Scan for the cell matching the given text and deliver its (x, y) coordinate at center. 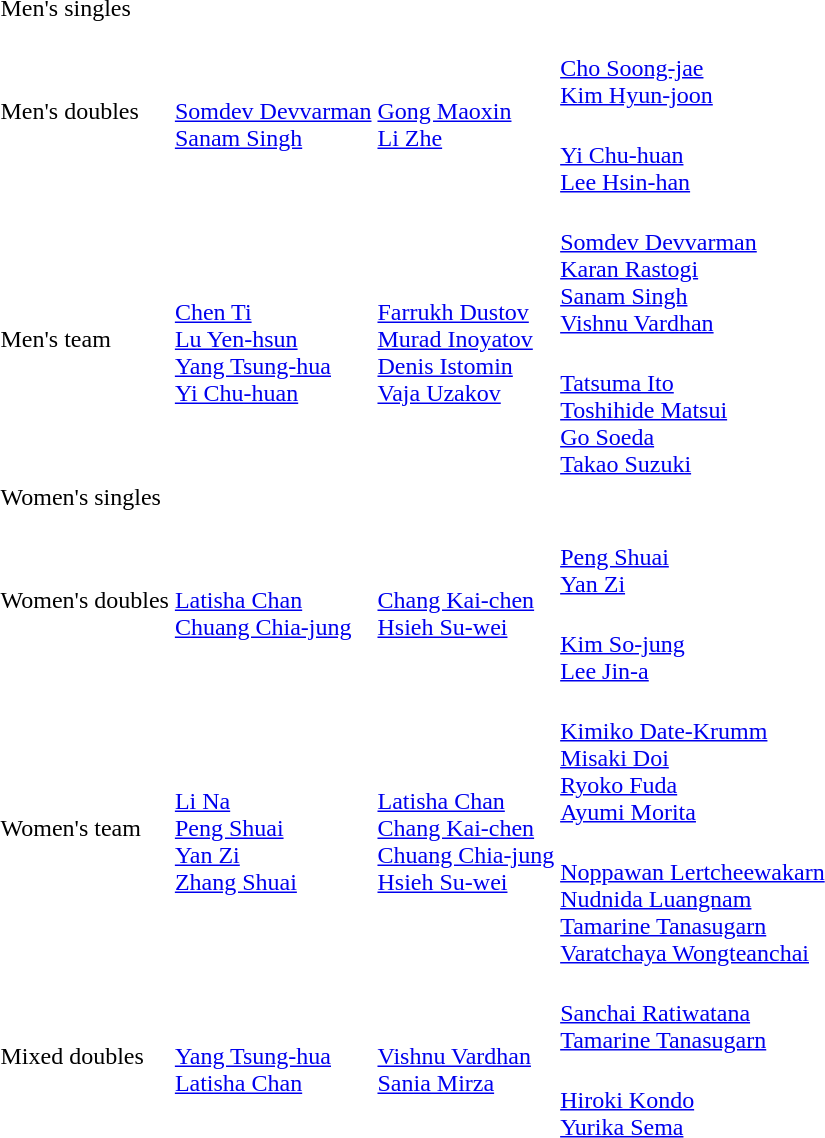
Farrukh DustovMurad InoyatovDenis IstominVaja Uzakov (466, 340)
Chang Kai-chenHsieh Su-wei (466, 600)
Latisha ChanChang Kai-chenChuang Chia-jungHsieh Su-wei (466, 828)
Somdev DevvarmanSanam Singh (273, 112)
Chen TiLu Yen-hsunYang Tsung-huaYi Chu-huan (273, 340)
Gong MaoxinLi Zhe (466, 112)
Li NaPeng ShuaiYan ZiZhang Shuai (273, 828)
Latisha ChanChuang Chia-jung (273, 600)
